Scan for the cell matching the given text and deliver its [X, Y] coordinate at center. 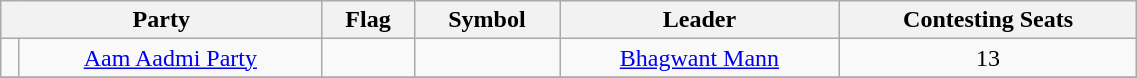
Party [162, 20]
Aam Aadmi Party [170, 58]
Bhagwant Mann [700, 58]
Contesting Seats [988, 20]
Flag [368, 20]
Symbol [486, 20]
13 [988, 58]
Leader [700, 20]
